Search for the cell housing the specified text and yield its (X, Y) center coordinate. 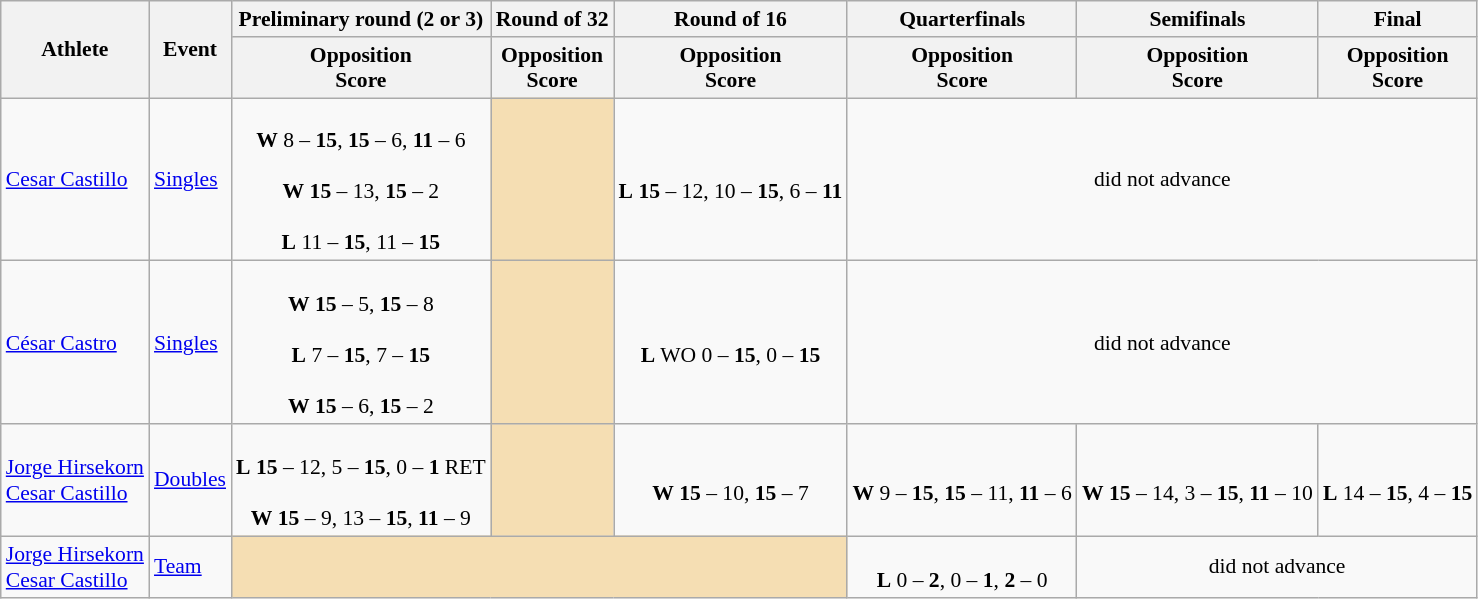
César Castro (75, 342)
Preliminary round (2 or 3) (361, 19)
Quarterfinals (962, 19)
Athlete (75, 50)
Cesar Castillo (75, 180)
Final (1398, 19)
L 0 – 2, 0 – 1, 2 – 0 (962, 566)
W 9 – 15, 15 – 11, 11 – 6 (962, 480)
L 15 – 12, 5 – 15, 0 – 1 RETW 15 – 9, 13 – 15, 11 – 9 (361, 480)
W 15 – 14, 3 – 15, 11 – 10 (1198, 480)
W 15 – 10, 15 – 7 (731, 480)
Round of 32 (552, 19)
Semifinals (1198, 19)
W 8 – 15, 15 – 6, 11 – 6W 15 – 13, 15 – 2L 11 – 15, 11 – 15 (361, 180)
Team (190, 566)
L 15 – 12, 10 – 15, 6 – 11 (731, 180)
L 14 – 15, 4 – 15 (1398, 480)
Round of 16 (731, 19)
L WO 0 – 15, 0 – 15 (731, 342)
Event (190, 50)
W 15 – 5, 15 – 8L 7 – 15, 7 – 15W 15 – 6, 15 – 2 (361, 342)
Doubles (190, 480)
